From the cell containing the given text, extract its center point as (x, y) coordinate. 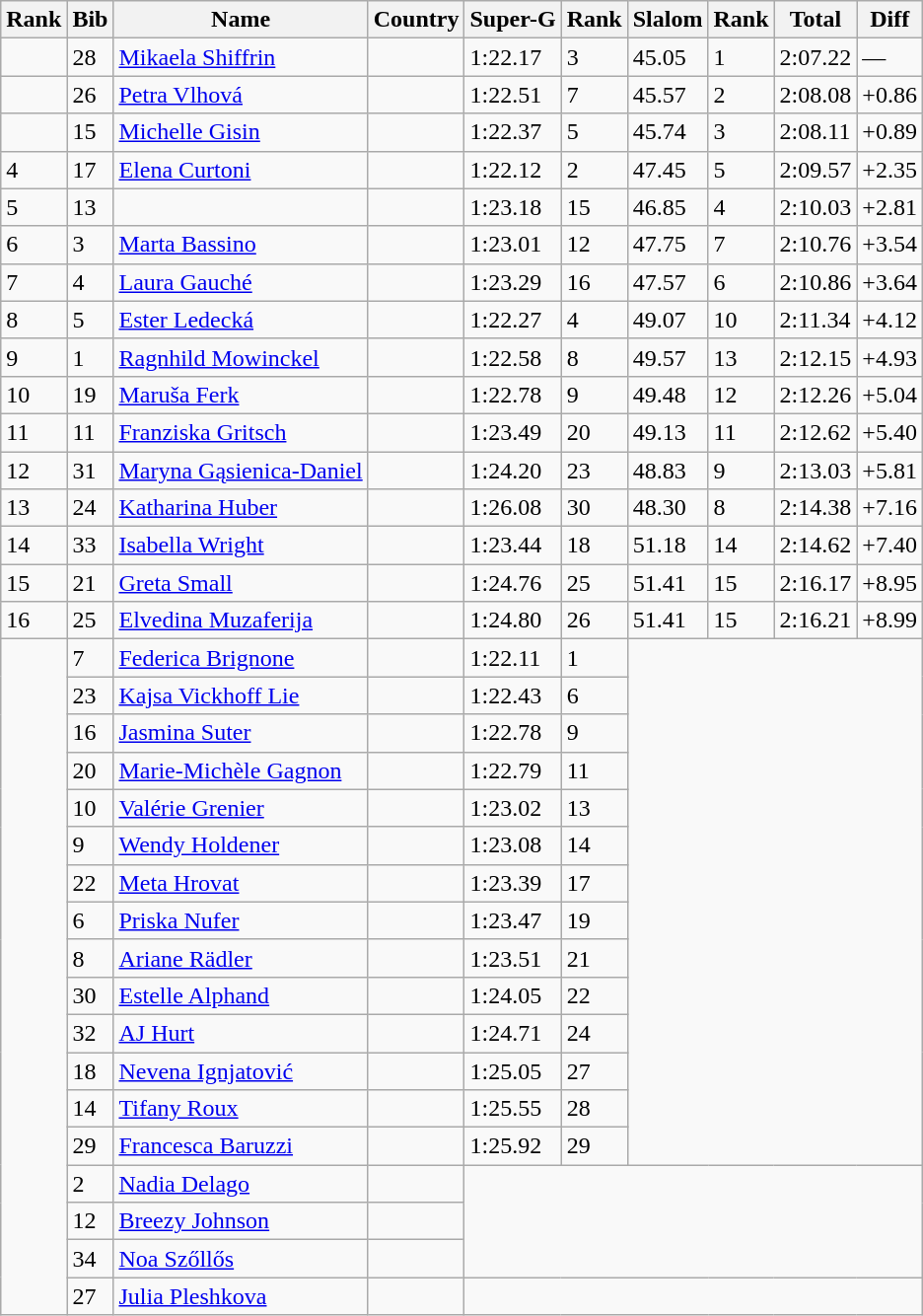
1:25.92 (513, 1146)
1:23.02 (513, 808)
1:22.11 (513, 658)
2:16.17 (816, 583)
Estelle Alphand (241, 995)
+0.89 (889, 132)
Elena Curtoni (241, 170)
Maruša Ferk (241, 395)
34 (91, 1259)
1:24.20 (513, 471)
+7.40 (889, 546)
2:10.86 (816, 282)
1:22.17 (513, 57)
Mikaela Shiffrin (241, 57)
Tifany Roux (241, 1109)
Priska Nufer (241, 920)
1:24.71 (513, 1033)
— (889, 57)
47.45 (668, 170)
47.57 (668, 282)
1:24.76 (513, 583)
1:25.55 (513, 1109)
Country (416, 20)
2:10.76 (816, 245)
Breezy Johnson (241, 1221)
2:12.62 (816, 432)
+8.99 (889, 621)
1:22.37 (513, 132)
Ragnhild Mowinckel (241, 357)
Super-G (513, 20)
Slalom (668, 20)
Francesca Baruzzi (241, 1146)
+4.12 (889, 320)
AJ Hurt (241, 1033)
Petra Vlhová (241, 95)
31 (91, 471)
Total (816, 20)
1:23.44 (513, 546)
Federica Brignone (241, 658)
Isabella Wright (241, 546)
Meta Hrovat (241, 883)
2:09.57 (816, 170)
45.05 (668, 57)
Greta Small (241, 583)
Noa Szőllős (241, 1259)
1:22.27 (513, 320)
+7.16 (889, 508)
2:12.15 (816, 357)
49.13 (668, 432)
Kajsa Vickhoff Lie (241, 695)
2:07.22 (816, 57)
1:22.51 (513, 95)
32 (91, 1033)
2:10.03 (816, 207)
2:14.38 (816, 508)
1:25.05 (513, 1070)
49.07 (668, 320)
1:26.08 (513, 508)
1:23.18 (513, 207)
Laura Gauché (241, 282)
47.75 (668, 245)
Marie-Michèle Gagnon (241, 770)
Franziska Gritsch (241, 432)
Name (241, 20)
+3.54 (889, 245)
+2.81 (889, 207)
+0.86 (889, 95)
2:11.34 (816, 320)
Marta Bassino (241, 245)
Julia Pleshkova (241, 1296)
2:13.03 (816, 471)
+8.95 (889, 583)
Jasmina Suter (241, 733)
+5.04 (889, 395)
33 (91, 546)
48.30 (668, 508)
+2.35 (889, 170)
45.74 (668, 132)
1:24.80 (513, 621)
Katharina Huber (241, 508)
46.85 (668, 207)
Valérie Grenier (241, 808)
48.83 (668, 471)
51.18 (668, 546)
1:23.29 (513, 282)
1:23.01 (513, 245)
1:22.12 (513, 170)
Ariane Rädler (241, 958)
1:23.39 (513, 883)
45.57 (668, 95)
49.57 (668, 357)
1:22.43 (513, 695)
1:23.51 (513, 958)
Diff (889, 20)
+5.40 (889, 432)
1:23.08 (513, 845)
49.48 (668, 395)
Nevena Ignjatović (241, 1070)
1:23.47 (513, 920)
2:12.26 (816, 395)
2:16.21 (816, 621)
+4.93 (889, 357)
+5.81 (889, 471)
2:08.11 (816, 132)
2:08.08 (816, 95)
Wendy Holdener (241, 845)
1:22.58 (513, 357)
Elvedina Muzaferija (241, 621)
2:14.62 (816, 546)
Michelle Gisin (241, 132)
1:24.05 (513, 995)
1:22.79 (513, 770)
Ester Ledecká (241, 320)
+3.64 (889, 282)
1:23.49 (513, 432)
Maryna Gąsienica-Daniel (241, 471)
Nadia Delago (241, 1184)
Bib (91, 20)
